Scan for the cell matching the given text and deliver its (x, y) coordinate at center. 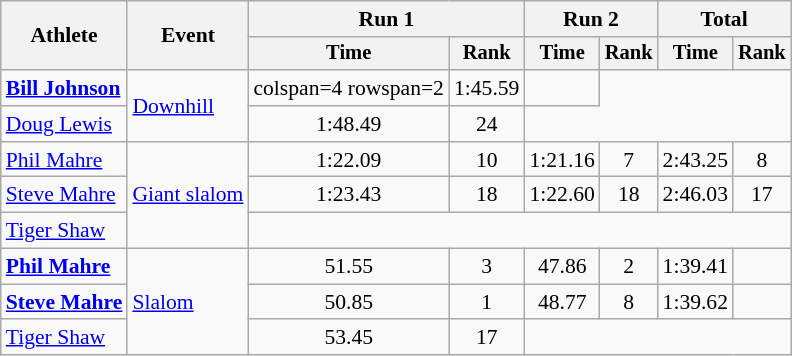
Slalom (188, 302)
2 (629, 267)
Event (188, 36)
Doug Lewis (64, 124)
3 (486, 267)
Giant slalom (188, 196)
Athlete (64, 36)
51.55 (348, 267)
2:46.03 (696, 195)
Run 1 (386, 19)
24 (486, 124)
colspan=4 rowspan=2 (348, 88)
Bill Johnson (64, 88)
1:39.62 (696, 302)
1:21.16 (562, 160)
Downhill (188, 106)
2:43.25 (696, 160)
1:48.49 (348, 124)
10 (486, 160)
50.85 (348, 302)
53.45 (348, 338)
7 (629, 160)
1:22.09 (348, 160)
1:23.43 (348, 195)
47.86 (562, 267)
Total (724, 19)
48.77 (562, 302)
1:39.41 (696, 267)
1:22.60 (562, 195)
Run 2 (590, 19)
1 (486, 302)
1:45.59 (486, 88)
